Locate the cell with the specified text and output its [X, Y] center coordinate. 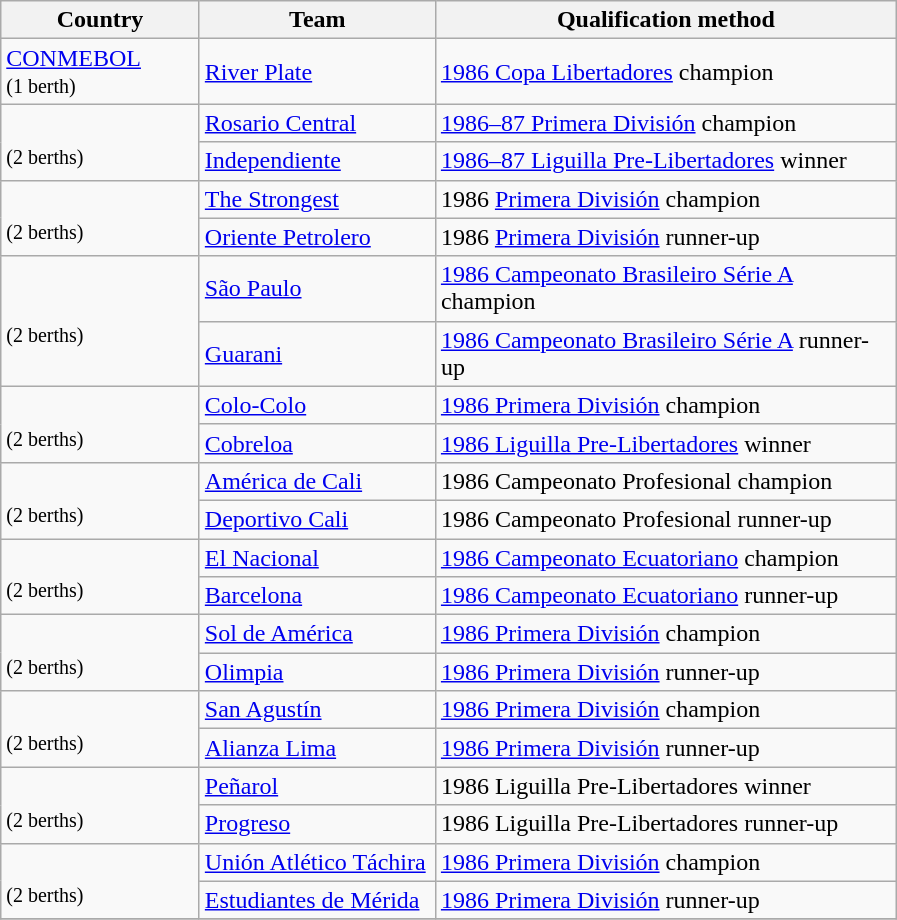
1986 Campeonato Ecuatoriano champion [666, 557]
1986–87 Liguilla Pre-Libertadores winner [666, 161]
Deportivo Cali [317, 519]
América de Cali [317, 481]
1986 Campeonato Profesional champion [666, 481]
El Nacional [317, 557]
CONMEBOL(1 berth) [100, 72]
Estudiantes de Mérida [317, 900]
Country [100, 20]
Colo-Colo [317, 405]
Rosario Central [317, 123]
1986 Copa Libertadores champion [666, 72]
1986 Campeonato Profesional runner-up [666, 519]
1986 Campeonato Brasileiro Série A runner-up [666, 354]
1986–87 Primera División champion [666, 123]
Cobreloa [317, 443]
Barcelona [317, 596]
Progreso [317, 824]
1986 Campeonato Ecuatoriano runner-up [666, 596]
The Strongest [317, 199]
Sol de América [317, 634]
Oriente Petrolero [317, 237]
Independiente [317, 161]
Team [317, 20]
Unión Atlético Táchira [317, 862]
1986 Liguilla Pre-Libertadores runner-up [666, 824]
São Paulo [317, 288]
Qualification method [666, 20]
Peñarol [317, 786]
Alianza Lima [317, 748]
River Plate [317, 72]
Olimpia [317, 672]
San Agustín [317, 710]
1986 Campeonato Brasileiro Série A champion [666, 288]
Guarani [317, 354]
